Scan for the cell matching the given text and deliver its [x, y] coordinate at center. 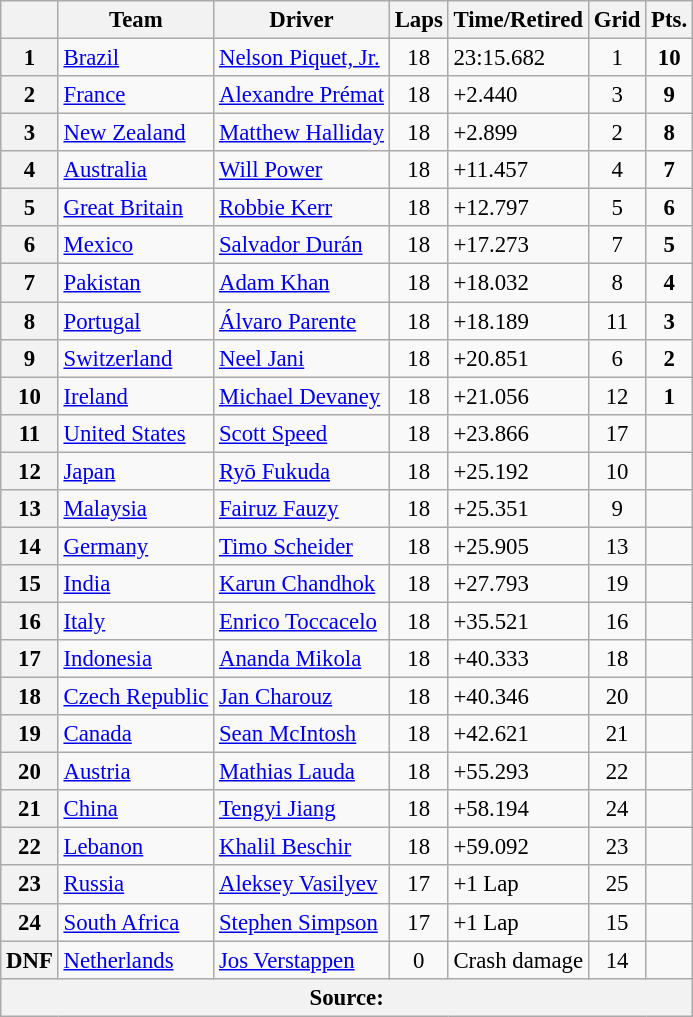
Lebanon [136, 847]
+58.194 [518, 809]
+40.346 [518, 697]
Scott Speed [302, 433]
Germany [136, 546]
Indonesia [136, 659]
+25.905 [518, 546]
Fairuz Fauzy [302, 509]
Jan Charouz [302, 697]
India [136, 584]
Japan [136, 471]
Malaysia [136, 509]
+21.056 [518, 396]
Canada [136, 734]
Jos Verstappen [302, 960]
Michael Devaney [302, 396]
Team [136, 20]
Stephen Simpson [302, 922]
Australia [136, 170]
United States [136, 433]
Álvaro Parente [302, 321]
+59.092 [518, 847]
Adam Khan [302, 283]
Salvador Durán [302, 245]
+35.521 [518, 621]
Neel Jani [302, 358]
Laps [418, 20]
25 [616, 885]
New Zealand [136, 133]
+27.793 [518, 584]
Source: [347, 997]
Pakistan [136, 283]
France [136, 95]
+40.333 [518, 659]
+25.192 [518, 471]
+11.457 [518, 170]
Pts. [670, 20]
Ryō Fukuda [302, 471]
Ananda Mikola [302, 659]
+17.273 [518, 245]
Netherlands [136, 960]
+2.899 [518, 133]
Sean McIntosh [302, 734]
Russia [136, 885]
+23.866 [518, 433]
Will Power [302, 170]
Great Britain [136, 208]
Matthew Halliday [302, 133]
+18.189 [518, 321]
Driver [302, 20]
+20.851 [518, 358]
+55.293 [518, 772]
Czech Republic [136, 697]
Mexico [136, 245]
Karun Chandhok [302, 584]
+18.032 [518, 283]
Brazil [136, 58]
Grid [616, 20]
Nelson Piquet, Jr. [302, 58]
23:15.682 [518, 58]
+25.351 [518, 509]
Switzerland [136, 358]
Aleksey Vasilyev [302, 885]
Portugal [136, 321]
Time/Retired [518, 20]
Austria [136, 772]
Tengyi Jiang [302, 809]
Khalil Beschir [302, 847]
Crash damage [518, 960]
+2.440 [518, 95]
0 [418, 960]
Mathias Lauda [302, 772]
+42.621 [518, 734]
Alexandre Prémat [302, 95]
Timo Scheider [302, 546]
South Africa [136, 922]
DNF [30, 960]
Italy [136, 621]
+12.797 [518, 208]
Robbie Kerr [302, 208]
Ireland [136, 396]
Enrico Toccacelo [302, 621]
China [136, 809]
